From the cell containing the given text, extract its center point as [x, y] coordinate. 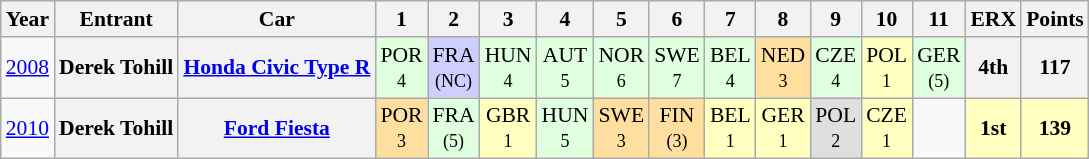
2010 [28, 128]
117 [1055, 68]
2 [454, 19]
8 [783, 19]
9 [836, 19]
10 [886, 19]
FRA(5) [454, 128]
Ford Fiesta [276, 128]
SWE3 [621, 128]
POR4 [401, 68]
CZE4 [836, 68]
GBR1 [508, 128]
HUN5 [566, 128]
HUN4 [508, 68]
GER(5) [938, 68]
1 [401, 19]
2008 [28, 68]
4 [566, 19]
FRA(NC) [454, 68]
CZE1 [886, 128]
3 [508, 19]
Honda Civic Type R [276, 68]
BEL1 [730, 128]
POR3 [401, 128]
1st [993, 128]
4th [993, 68]
Year [28, 19]
7 [730, 19]
NOR6 [621, 68]
AUT5 [566, 68]
BEL4 [730, 68]
139 [1055, 128]
FIN(3) [677, 128]
6 [677, 19]
GER1 [783, 128]
NED3 [783, 68]
SWE7 [677, 68]
Entrant [116, 19]
POL2 [836, 128]
Car [276, 19]
POL1 [886, 68]
5 [621, 19]
11 [938, 19]
Points [1055, 19]
ERX [993, 19]
